Extract the (X, Y) coordinate from the center of the cell holding the provided text.  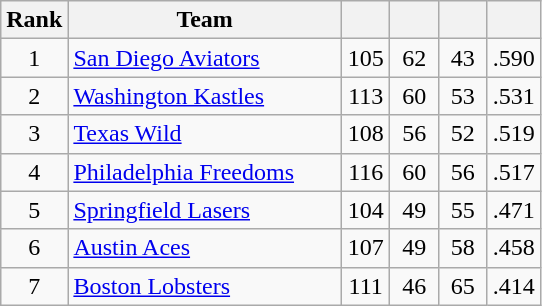
.519 (514, 134)
107 (366, 248)
Texas Wild (205, 134)
108 (366, 134)
7 (34, 286)
58 (464, 248)
55 (464, 210)
Washington Kastles (205, 96)
.531 (514, 96)
53 (464, 96)
3 (34, 134)
62 (414, 58)
1 (34, 58)
Philadelphia Freedoms (205, 172)
65 (464, 286)
111 (366, 286)
Rank (34, 20)
.471 (514, 210)
.517 (514, 172)
43 (464, 58)
105 (366, 58)
.458 (514, 248)
5 (34, 210)
.590 (514, 58)
52 (464, 134)
4 (34, 172)
113 (366, 96)
2 (34, 96)
46 (414, 286)
San Diego Aviators (205, 58)
116 (366, 172)
Boston Lobsters (205, 286)
6 (34, 248)
Austin Aces (205, 248)
104 (366, 210)
Team (205, 20)
Springfield Lasers (205, 210)
.414 (514, 286)
